Determine the (X, Y) coordinate at the center of the cell enclosing the given text.  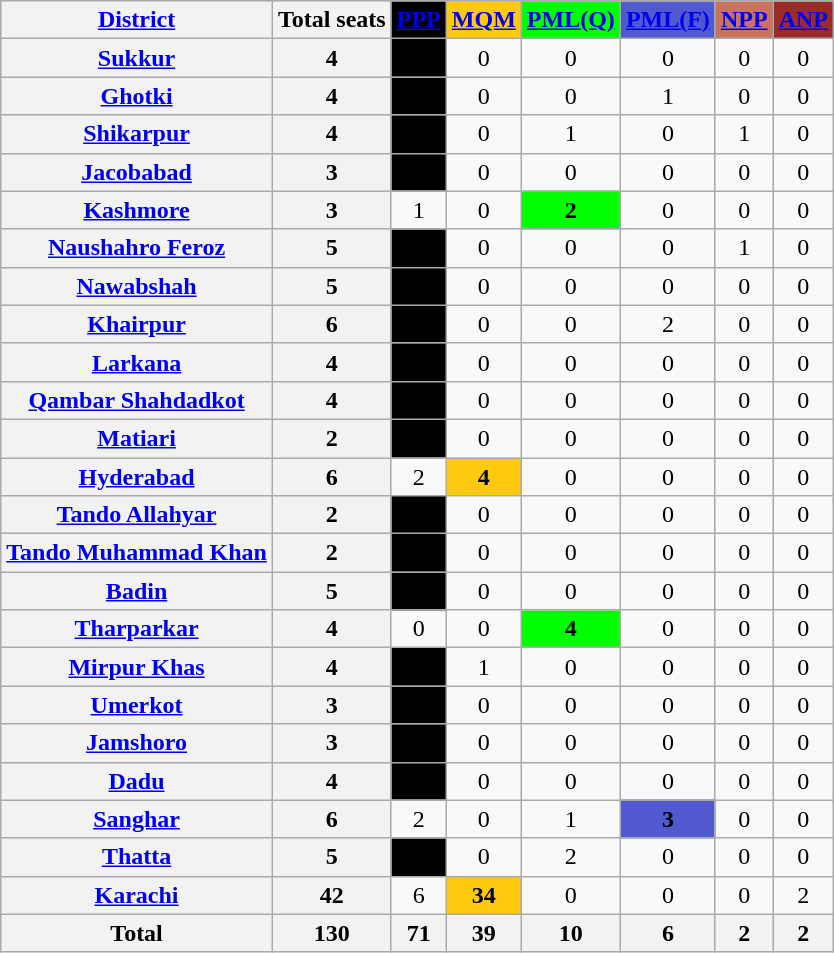
District (137, 20)
Matiari (137, 438)
Sukkur (137, 58)
PML(F) (668, 20)
Tando Allahyar (137, 515)
10 (570, 933)
71 (418, 933)
34 (484, 895)
ANP (803, 20)
MQM (484, 20)
Tando Muhammad Khan (137, 553)
Badin (137, 591)
Jacobabad (137, 172)
Ghotki (137, 96)
Dadu (137, 781)
Nawabshah (137, 286)
PPP (418, 20)
Kashmore (137, 210)
Jamshoro (137, 743)
Karachi (137, 895)
Total seats (332, 20)
Larkana (137, 362)
NPP (744, 20)
Sanghar (137, 819)
Hyderabad (137, 477)
Khairpur (137, 324)
Thatta (137, 857)
Mirpur Khas (137, 667)
130 (332, 933)
Tharparkar (137, 629)
Umerkot (137, 705)
42 (332, 895)
Shikarpur (137, 134)
Naushahro Feroz (137, 248)
39 (484, 933)
PML(Q) (570, 20)
Total (137, 933)
Qambar Shahdadkot (137, 400)
